For the text-containing cell, return its midpoint in [X, Y] coordinate format. 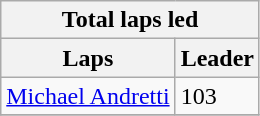
Leader [217, 58]
Michael Andretti [88, 96]
103 [217, 96]
Laps [88, 58]
Total laps led [130, 20]
